Identify which cell holds the provided text, then report its [x, y] central coordinate. 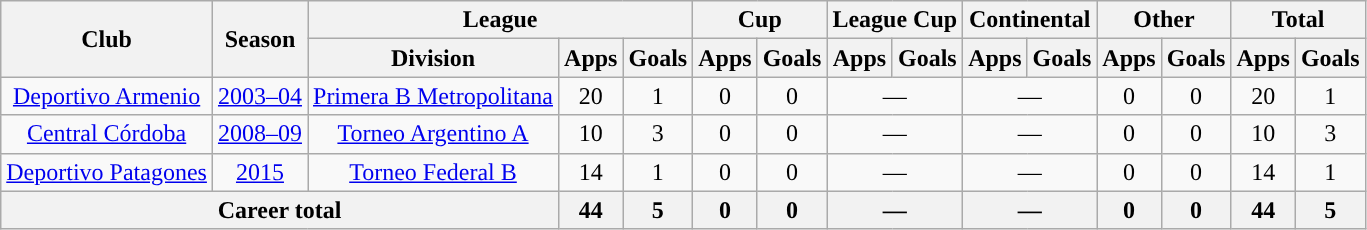
Club [107, 39]
Torneo Federal B [434, 172]
League Cup [895, 20]
Total [1298, 20]
2003–04 [260, 96]
Division [434, 58]
Deportivo Patagones [107, 172]
Continental [1030, 20]
Career total [280, 210]
Torneo Argentino A [434, 134]
2015 [260, 172]
Primera B Metropolitana [434, 96]
League [500, 20]
Deportivo Armenio [107, 96]
Other [1164, 20]
2008–09 [260, 134]
Central Córdoba [107, 134]
Season [260, 39]
Cup [760, 20]
